Search for the cell housing the specified text and yield its [X, Y] center coordinate. 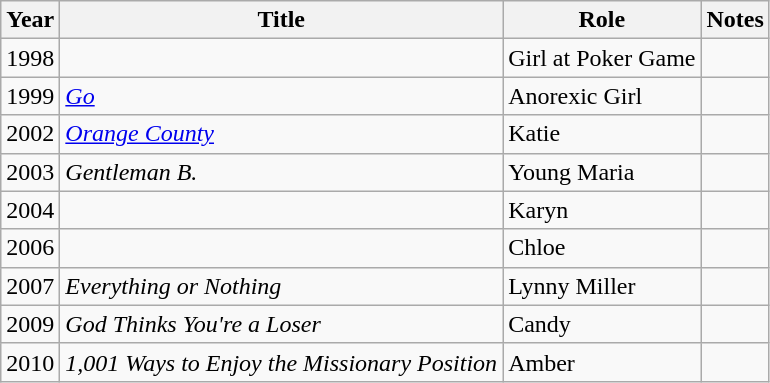
1998 [30, 58]
2007 [30, 286]
2003 [30, 172]
1999 [30, 96]
Notes [735, 20]
God Thinks You're a Loser [282, 324]
Go [282, 96]
Role [602, 20]
Young Maria [602, 172]
2009 [30, 324]
Chloe [602, 248]
Girl at Poker Game [602, 58]
Amber [602, 362]
Lynny Miller [602, 286]
2006 [30, 248]
2010 [30, 362]
Title [282, 20]
Everything or Nothing [282, 286]
Karyn [602, 210]
1,001 Ways to Enjoy the Missionary Position [282, 362]
Anorexic Girl [602, 96]
Katie [602, 134]
2002 [30, 134]
Orange County [282, 134]
2004 [30, 210]
Candy [602, 324]
Gentleman B. [282, 172]
Year [30, 20]
